Return the (X, Y) coordinate for the center point of the cell that contains the specified text.  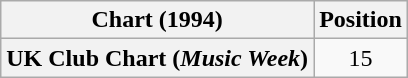
Position (361, 20)
UK Club Chart (Music Week) (158, 58)
Chart (1994) (158, 20)
15 (361, 58)
